Pinpoint the cell where the given text exists, returning its (X, Y) midpoint coordinate. 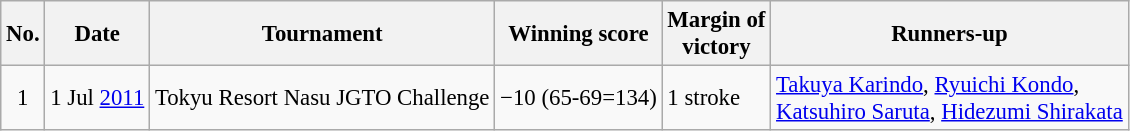
Date (98, 34)
−10 (65-69=134) (578, 98)
Tournament (322, 34)
1 (23, 98)
1 Jul 2011 (98, 98)
Takuya Karindo, Ryuichi Kondo, Katsuhiro Saruta, Hidezumi Shirakata (950, 98)
Winning score (578, 34)
Tokyu Resort Nasu JGTO Challenge (322, 98)
Margin ofvictory (716, 34)
Runners-up (950, 34)
1 stroke (716, 98)
No. (23, 34)
